Capture the cell that displays the provided text and extract its (x, y) central coordinate. 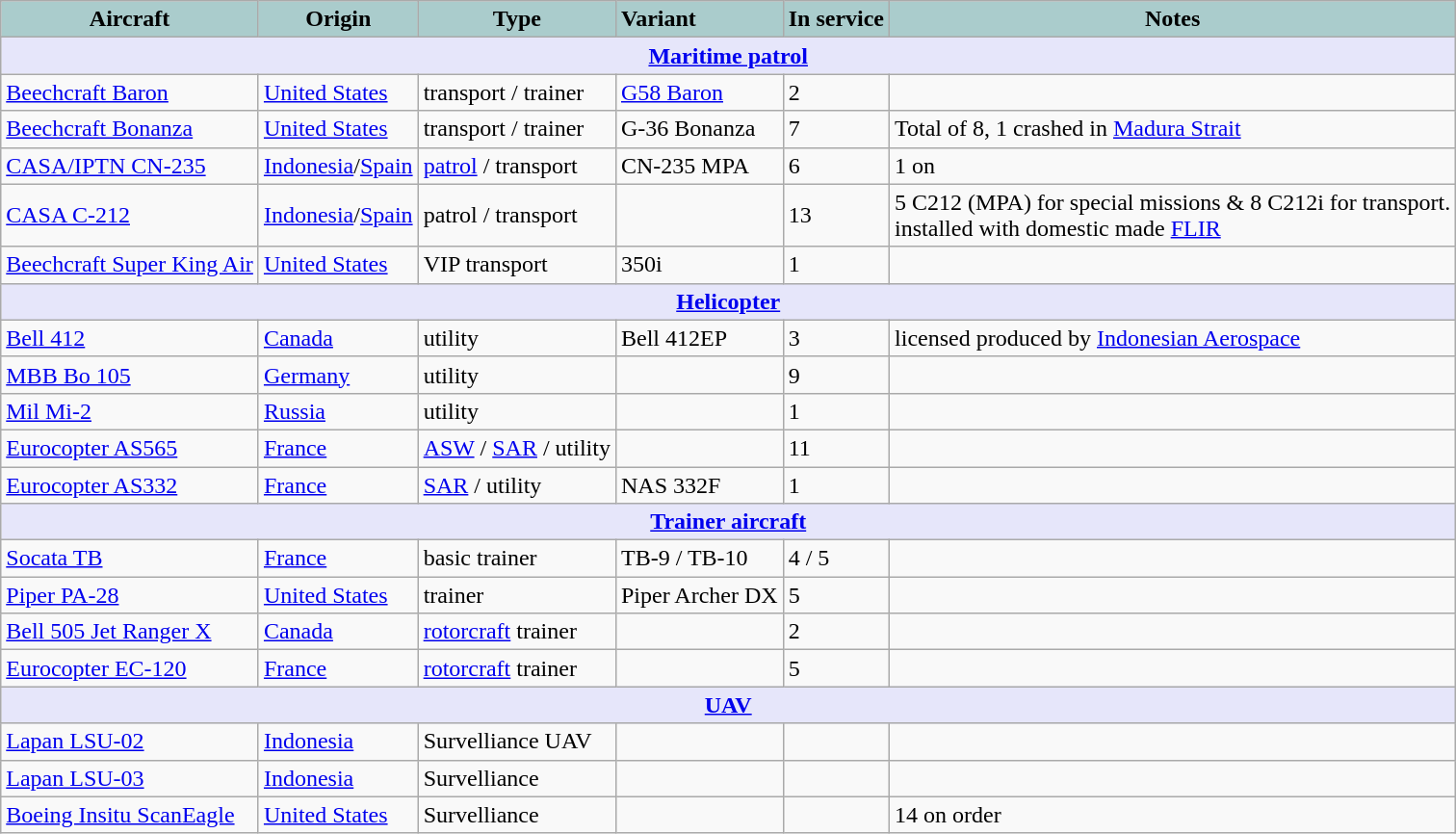
350i (699, 265)
In service (836, 19)
Russia (338, 411)
TB-9 / TB-10 (699, 559)
Bell 412EP (699, 338)
Bell 505 Jet Ranger X (130, 632)
Variant (699, 19)
1 on (1173, 166)
Lapan LSU-02 (130, 742)
9 (836, 375)
Maritime patrol (728, 56)
7 (836, 129)
Beechcraft Super King Air (130, 265)
14 on order (1173, 815)
Aircraft (130, 19)
Type (516, 19)
Boeing Insitu ScanEagle (130, 815)
Eurocopter AS332 (130, 484)
Lapan LSU-03 (130, 778)
Bell 412 (130, 338)
basic trainer (516, 559)
SAR / utility (516, 484)
trainer (516, 595)
Total of 8, 1 crashed in Madura Strait (1173, 129)
ASW / SAR / utility (516, 448)
G58 Baron (699, 92)
licensed produced by Indonesian Aerospace (1173, 338)
CASA/IPTN CN-235 (130, 166)
Beechcraft Bonanza (130, 129)
Beechcraft Baron (130, 92)
VIP transport (516, 265)
CN-235 MPA (699, 166)
3 (836, 338)
Survelliance UAV (516, 742)
11 (836, 448)
Mil Mi-2 (130, 411)
6 (836, 166)
G-36 Bonanza (699, 129)
Eurocopter AS565 (130, 448)
CASA C-212 (130, 216)
UAV (728, 705)
Socata TB (130, 559)
Piper Archer DX (699, 595)
Eurocopter EC-120 (130, 668)
13 (836, 216)
Piper PA-28 (130, 595)
Trainer aircraft (728, 522)
MBB Bo 105 (130, 375)
Germany (338, 375)
Origin (338, 19)
Notes (1173, 19)
4 / 5 (836, 559)
NAS 332F (699, 484)
Helicopter (728, 301)
5 C212 (MPA) for special missions & 8 C212i for transport.installed with domestic made FLIR (1173, 216)
